Output the [x, y] coordinate of the center of the cell containing the given text.  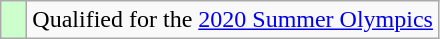
Qualified for the 2020 Summer Olympics [233, 20]
